Pinpoint the cell where the given text exists, returning its [X, Y] midpoint coordinate. 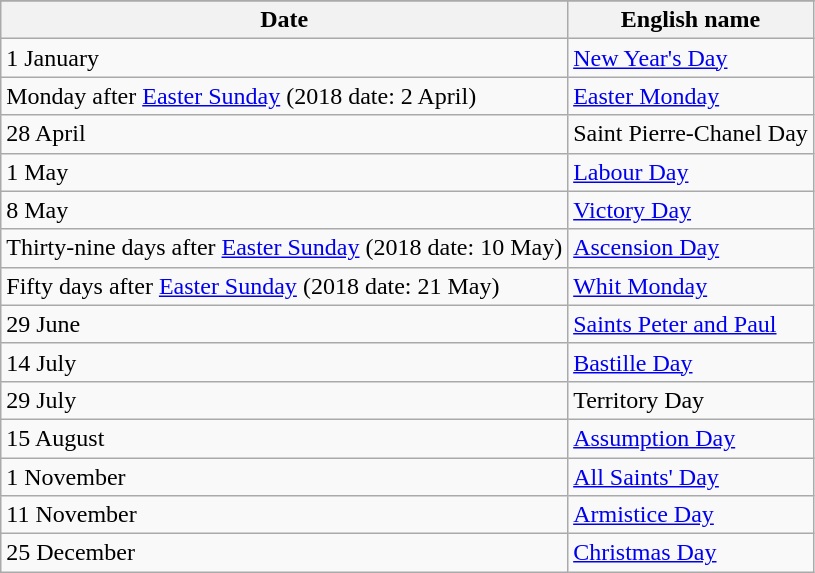
Whit Monday [691, 286]
Thirty-nine days after Easter Sunday (2018 date: 10 May) [284, 248]
1 January [284, 58]
Victory Day [691, 210]
New Year's Day [691, 58]
25 December [284, 553]
All Saints' Day [691, 477]
Labour Day [691, 172]
Bastille Day [691, 362]
English name [691, 20]
29 June [284, 324]
11 November [284, 515]
15 August [284, 438]
1 May [284, 172]
Saint Pierre-Chanel Day [691, 134]
Saints Peter and Paul [691, 324]
Date [284, 20]
Ascension Day [691, 248]
1 November [284, 477]
Armistice Day [691, 515]
14 July [284, 362]
8 May [284, 210]
28 April [284, 134]
Fifty days after Easter Sunday (2018 date: 21 May) [284, 286]
Assumption Day [691, 438]
29 July [284, 400]
Christmas Day [691, 553]
Monday after Easter Sunday (2018 date: 2 April) [284, 96]
Easter Monday [691, 96]
Territory Day [691, 400]
